Capture the cell that displays the provided text and extract its [X, Y] central coordinate. 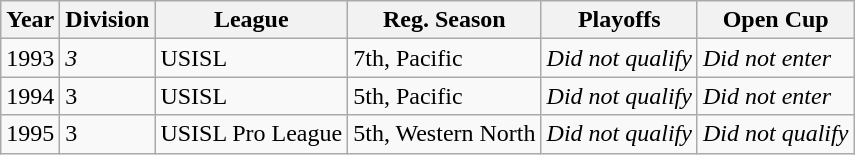
Open Cup [775, 20]
1993 [30, 58]
1995 [30, 134]
5th, Western North [444, 134]
Year [30, 20]
1994 [30, 96]
5th, Pacific [444, 96]
7th, Pacific [444, 58]
Reg. Season [444, 20]
Playoffs [619, 20]
USISL Pro League [252, 134]
Division [108, 20]
League [252, 20]
